Return the (X, Y) coordinate for the center point of the cell that contains the specified text.  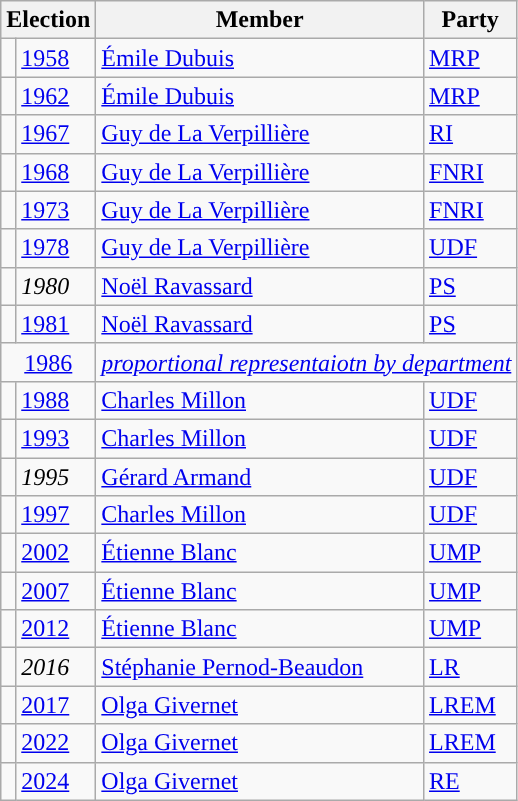
2017 (56, 705)
1978 (56, 248)
1962 (56, 96)
1997 (56, 515)
RE (470, 781)
1968 (56, 172)
2007 (56, 591)
Stéphanie Pernod-Beaudon (260, 667)
2002 (56, 553)
2016 (56, 667)
1995 (56, 477)
Election (48, 20)
1993 (56, 438)
RI (470, 134)
2024 (56, 781)
Party (470, 20)
proportional representaiotn by department (306, 362)
1980 (56, 286)
1967 (56, 134)
2022 (56, 743)
1988 (56, 400)
LR (470, 667)
1958 (56, 58)
1981 (56, 324)
2012 (56, 629)
1973 (56, 210)
Gérard Armand (260, 477)
Member (260, 20)
1986 (48, 362)
